Return the (x, y) coordinate for the center point of the cell that contains the specified text.  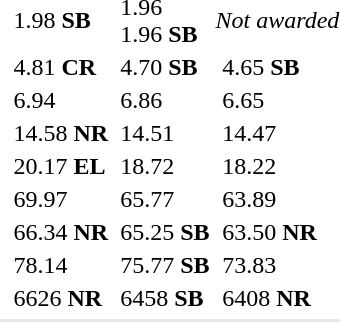
4.81 CR (61, 67)
18.22 (281, 166)
6.65 (281, 100)
6626 NR (61, 298)
18.72 (165, 166)
65.77 (165, 199)
14.47 (281, 133)
66.34 NR (61, 232)
6.94 (61, 100)
6.86 (165, 100)
69.97 (61, 199)
4.70 SB (165, 67)
20.17 EL (61, 166)
14.51 (165, 133)
14.58 NR (61, 133)
6408 NR (281, 298)
73.83 (281, 265)
6458 SB (165, 298)
63.89 (281, 199)
75.77 SB (165, 265)
78.14 (61, 265)
65.25 SB (165, 232)
63.50 NR (281, 232)
4.65 SB (281, 67)
